Find where the given text appears and provide that cell's center as (x, y) coordinate. 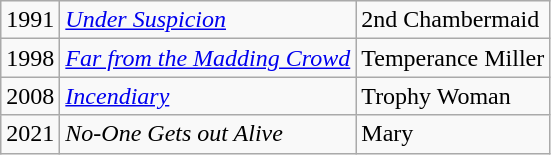
Temperance Miller (453, 58)
Far from the Madding Crowd (208, 58)
1998 (30, 58)
Incendiary (208, 96)
1991 (30, 20)
2021 (30, 134)
Mary (453, 134)
Under Suspicion (208, 20)
No-One Gets out Alive (208, 134)
2008 (30, 96)
2nd Chambermaid (453, 20)
Trophy Woman (453, 96)
